Search for the cell housing the specified text and yield its [X, Y] center coordinate. 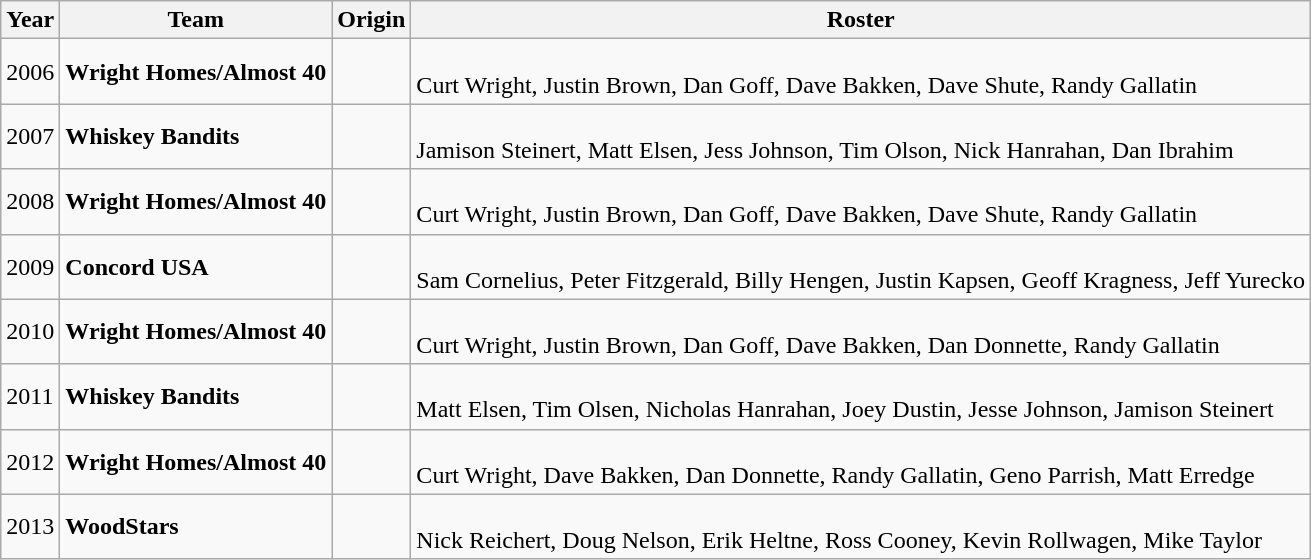
Team [196, 20]
WoodStars [196, 526]
2006 [30, 72]
Matt Elsen, Tim Olsen, Nicholas Hanrahan, Joey Dustin, Jesse Johnson, Jamison Steinert [861, 396]
Sam Cornelius, Peter Fitzgerald, Billy Hengen, Justin Kapsen, Geoff Kragness, Jeff Yurecko [861, 266]
Origin [372, 20]
2012 [30, 462]
2009 [30, 266]
2007 [30, 136]
2013 [30, 526]
Roster [861, 20]
2008 [30, 202]
Jamison Steinert, Matt Elsen, Jess Johnson, Tim Olson, Nick Hanrahan, Dan Ibrahim [861, 136]
2011 [30, 396]
Concord USA [196, 266]
Curt Wright, Justin Brown, Dan Goff, Dave Bakken, Dan Donnette, Randy Gallatin [861, 332]
Curt Wright, Dave Bakken, Dan Donnette, Randy Gallatin, Geno Parrish, Matt Erredge [861, 462]
Year [30, 20]
Nick Reichert, Doug Nelson, Erik Heltne, Ross Cooney, Kevin Rollwagen, Mike Taylor [861, 526]
2010 [30, 332]
